Return the [x, y] coordinate for the center point of the cell that contains the specified text.  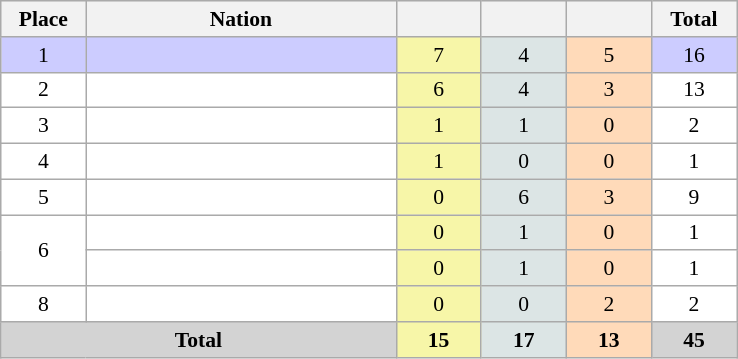
15 [438, 340]
9 [694, 197]
Place [44, 19]
17 [524, 340]
8 [44, 304]
Nation [241, 19]
7 [438, 55]
45 [694, 340]
16 [694, 55]
